Return the [x, y] coordinate for the center point of the cell that contains the specified text.  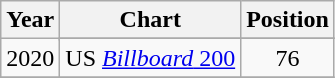
Position [288, 20]
76 [288, 58]
Chart [150, 20]
Year [30, 20]
2020 [30, 58]
US Billboard 200 [150, 58]
